Return [x, y] of the center of cell containing provided text 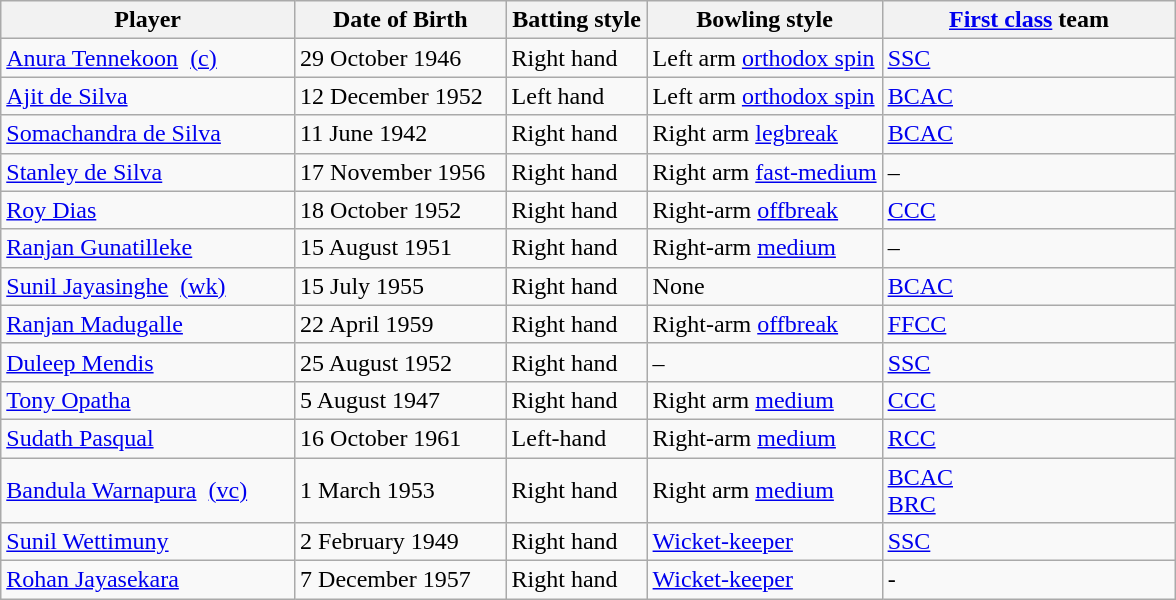
5 August 1947 [401, 400]
22 April 1959 [401, 324]
Bandula Warnapura (vc) [148, 490]
Ajit de Silva [148, 96]
Rohan Jayasekara [148, 580]
Right arm legbreak [764, 134]
Stanley de Silva [148, 172]
2 February 1949 [401, 542]
Right arm fast-medium [764, 172]
Sunil Jayasinghe (wk) [148, 286]
Anura Tennekoon (c) [148, 58]
16 October 1961 [401, 438]
Left hand [576, 96]
FFCC [1029, 324]
Ranjan Gunatilleke [148, 248]
Duleep Mendis [148, 362]
BCAC BRC [1029, 490]
Batting style [576, 20]
Player [148, 20]
Somachandra de Silva [148, 134]
Tony Opatha [148, 400]
7 December 1957 [401, 580]
- [1029, 580]
First class team [1029, 20]
Ranjan Madugalle [148, 324]
15 August 1951 [401, 248]
25 August 1952 [401, 362]
1 March 1953 [401, 490]
18 October 1952 [401, 210]
Sunil Wettimuny [148, 542]
17 November 1956 [401, 172]
Sudath Pasqual [148, 438]
Bowling style [764, 20]
RCC [1029, 438]
15 July 1955 [401, 286]
12 December 1952 [401, 96]
Roy Dias [148, 210]
Date of Birth [401, 20]
29 October 1946 [401, 58]
11 June 1942 [401, 134]
None [764, 286]
Left-hand [576, 438]
